Return the [x, y] coordinate for the center point of the cell that contains the specified text.  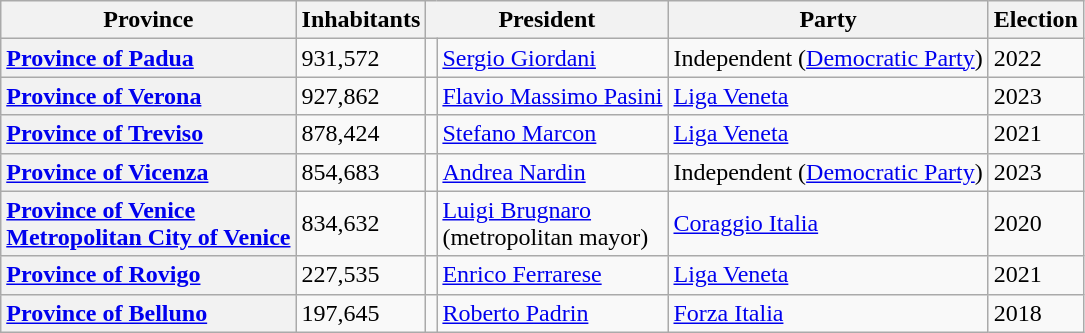
878,424 [361, 134]
197,645 [361, 313]
2018 [1036, 313]
227,535 [361, 275]
President [547, 20]
2020 [1036, 224]
Party [828, 20]
Andrea Nardin [552, 172]
927,862 [361, 96]
Province of VeniceMetropolitan City of Venice [148, 224]
Province of Treviso [148, 134]
Inhabitants [361, 20]
2022 [1036, 58]
Stefano Marcon [552, 134]
Province of Padua [148, 58]
Province [148, 20]
Province of Belluno [148, 313]
Luigi Brugnaro(metropolitan mayor) [552, 224]
Election [1036, 20]
834,632 [361, 224]
Province of Verona [148, 96]
Province of Vicenza [148, 172]
Sergio Giordani [552, 58]
Roberto Padrin [552, 313]
854,683 [361, 172]
Forza Italia [828, 313]
Flavio Massimo Pasini [552, 96]
Province of Rovigo [148, 275]
931,572 [361, 58]
Enrico Ferrarese [552, 275]
Coraggio Italia [828, 224]
